From the cell containing the given text, extract its center point as [x, y] coordinate. 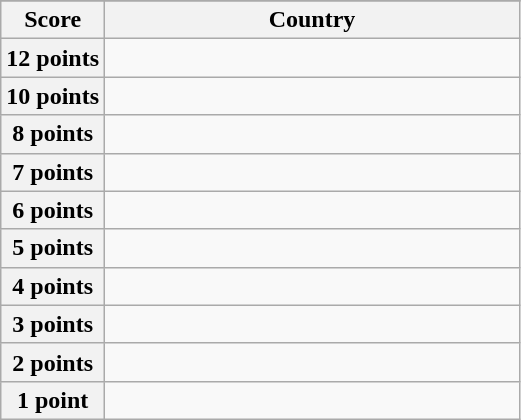
6 points [53, 210]
7 points [53, 172]
5 points [53, 248]
8 points [53, 134]
2 points [53, 362]
Score [53, 20]
4 points [53, 286]
Country [312, 20]
1 point [53, 400]
12 points [53, 58]
3 points [53, 324]
10 points [53, 96]
